Return [X, Y] of the center of cell containing provided text 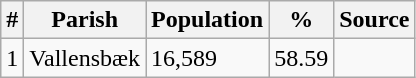
Source [374, 20]
Parish [85, 20]
Vallensbæk [85, 58]
58.59 [302, 58]
1 [12, 58]
16,589 [208, 58]
# [12, 20]
Population [208, 20]
% [302, 20]
